Output the (x, y) coordinate of the center of the cell containing the given text.  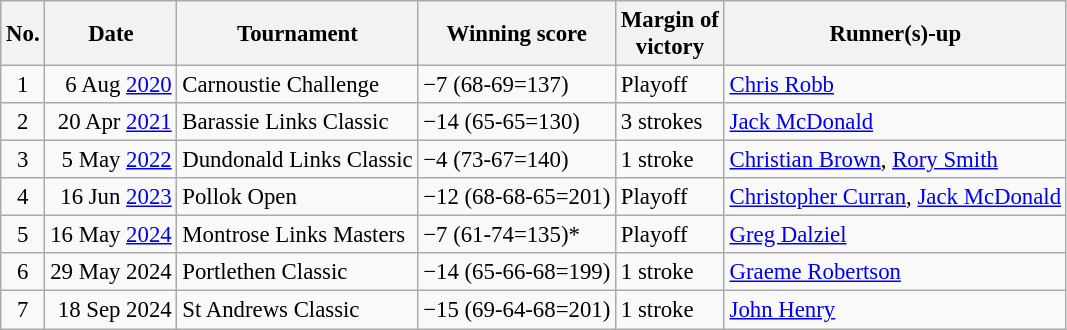
Portlethen Classic (298, 273)
1 (23, 85)
Graeme Robertson (895, 273)
18 Sep 2024 (111, 310)
4 (23, 197)
5 (23, 235)
Pollok Open (298, 197)
Christopher Curran, Jack McDonald (895, 197)
−12 (68-68-65=201) (517, 197)
−7 (68-69=137) (517, 85)
−14 (65-65=130) (517, 122)
John Henry (895, 310)
16 Jun 2023 (111, 197)
20 Apr 2021 (111, 122)
5 May 2022 (111, 160)
6 (23, 273)
29 May 2024 (111, 273)
Christian Brown, Rory Smith (895, 160)
Carnoustie Challenge (298, 85)
Tournament (298, 34)
Chris Robb (895, 85)
16 May 2024 (111, 235)
No. (23, 34)
7 (23, 310)
Dundonald Links Classic (298, 160)
−14 (65-66-68=199) (517, 273)
Date (111, 34)
−15 (69-64-68=201) (517, 310)
6 Aug 2020 (111, 85)
Jack McDonald (895, 122)
Barassie Links Classic (298, 122)
3 strokes (670, 122)
2 (23, 122)
St Andrews Classic (298, 310)
−7 (61-74=135)* (517, 235)
3 (23, 160)
Margin ofvictory (670, 34)
Runner(s)-up (895, 34)
−4 (73-67=140) (517, 160)
Montrose Links Masters (298, 235)
Winning score (517, 34)
Greg Dalziel (895, 235)
